Find where the given text appears and provide that cell's center as [X, Y] coordinate. 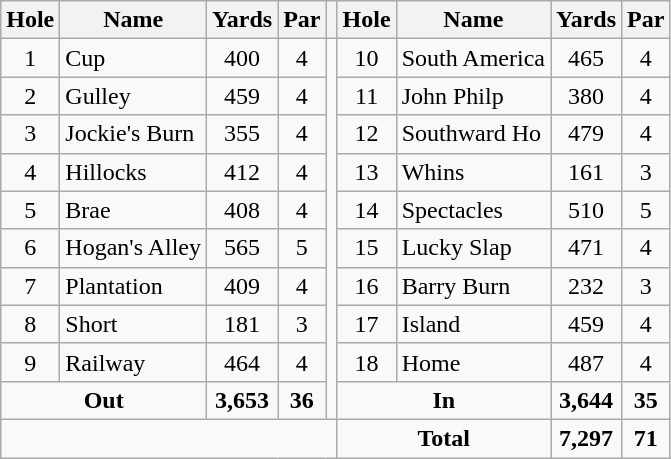
Hogan's Alley [134, 248]
Railway [134, 362]
8 [30, 324]
15 [366, 248]
Jockie's Burn [134, 134]
John Philp [473, 96]
Island [473, 324]
18 [366, 362]
16 [366, 286]
7,297 [586, 438]
Spectacles [473, 210]
9 [30, 362]
565 [242, 248]
6 [30, 248]
Brae [134, 210]
1 [30, 58]
17 [366, 324]
Out [104, 400]
Total [444, 438]
465 [586, 58]
14 [366, 210]
Home [473, 362]
409 [242, 286]
Plantation [134, 286]
400 [242, 58]
36 [302, 400]
2 [30, 96]
Whins [473, 172]
12 [366, 134]
13 [366, 172]
3,644 [586, 400]
355 [242, 134]
In [444, 400]
35 [646, 400]
161 [586, 172]
487 [586, 362]
380 [586, 96]
479 [586, 134]
Southward Ho [473, 134]
Gulley [134, 96]
Barry Burn [473, 286]
Cup [134, 58]
408 [242, 210]
10 [366, 58]
Lucky Slap [473, 248]
510 [586, 210]
South America [473, 58]
412 [242, 172]
3,653 [242, 400]
464 [242, 362]
232 [586, 286]
11 [366, 96]
71 [646, 438]
471 [586, 248]
Short [134, 324]
7 [30, 286]
Hillocks [134, 172]
181 [242, 324]
